Pinpoint the cell where the given text exists, returning its (X, Y) midpoint coordinate. 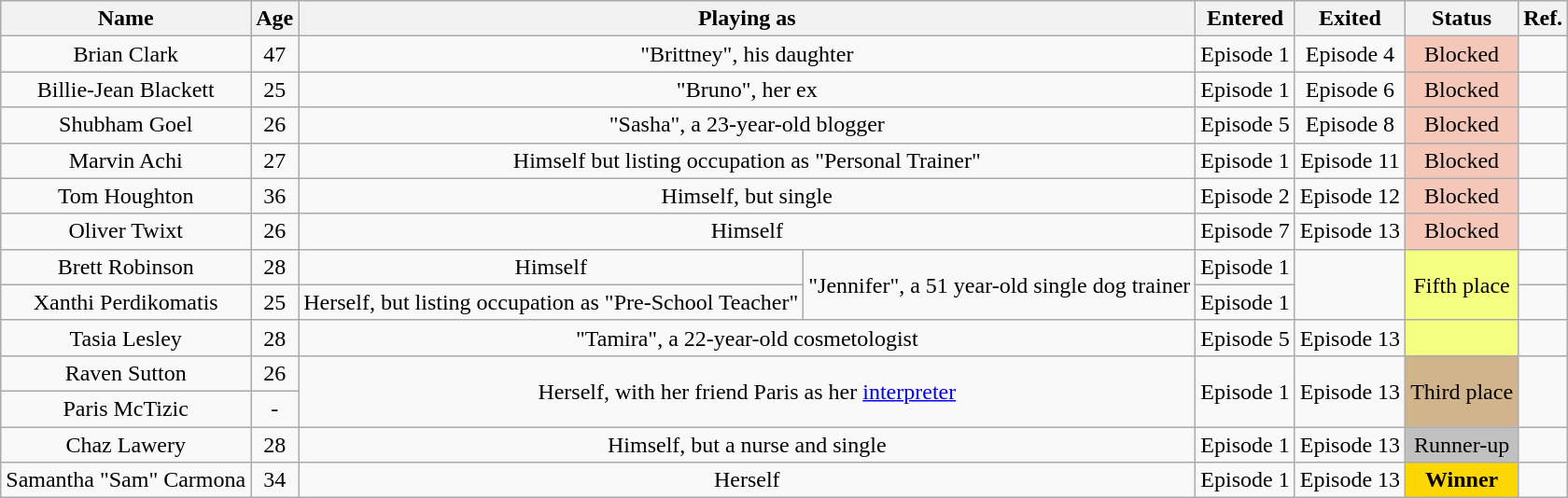
Billie-Jean Blackett (126, 90)
Oliver Twixt (126, 231)
Playing as (747, 19)
Age (274, 19)
Himself but listing occupation as "Personal Trainer" (747, 160)
Brian Clark (126, 54)
Runner-up (1462, 445)
Entered (1245, 19)
Episode 2 (1245, 196)
Marvin Achi (126, 160)
Brett Robinson (126, 267)
Tasia Lesley (126, 338)
- (274, 408)
Episode 4 (1350, 54)
Name (126, 19)
"Bruno", her ex (747, 90)
Chaz Lawery (126, 445)
Xanthi Perdikomatis (126, 302)
Paris McTizic (126, 408)
Episode 12 (1350, 196)
Herself, with her friend Paris as her interpreter (747, 391)
Exited (1350, 19)
Shubham Goel (126, 125)
27 (274, 160)
Winner (1462, 480)
Episode 7 (1245, 231)
47 (274, 54)
Third place (1462, 391)
"Tamira", a 22-year-old cosmetologist (747, 338)
36 (274, 196)
Fifth place (1462, 284)
Herself, but listing occupation as "Pre-School Teacher" (551, 302)
Episode 6 (1350, 90)
Herself (747, 480)
"Sasha", a 23-year-old blogger (747, 125)
Status (1462, 19)
Episode 11 (1350, 160)
Ref. (1544, 19)
Episode 8 (1350, 125)
"Jennifer", a 51 year-old single dog trainer (1000, 284)
Raven Sutton (126, 373)
"Brittney", his daughter (747, 54)
Samantha "Sam" Carmona (126, 480)
Tom Houghton (126, 196)
Himself, but single (747, 196)
Himself, but a nurse and single (747, 445)
34 (274, 480)
